Search for the cell housing the specified text and yield its (x, y) center coordinate. 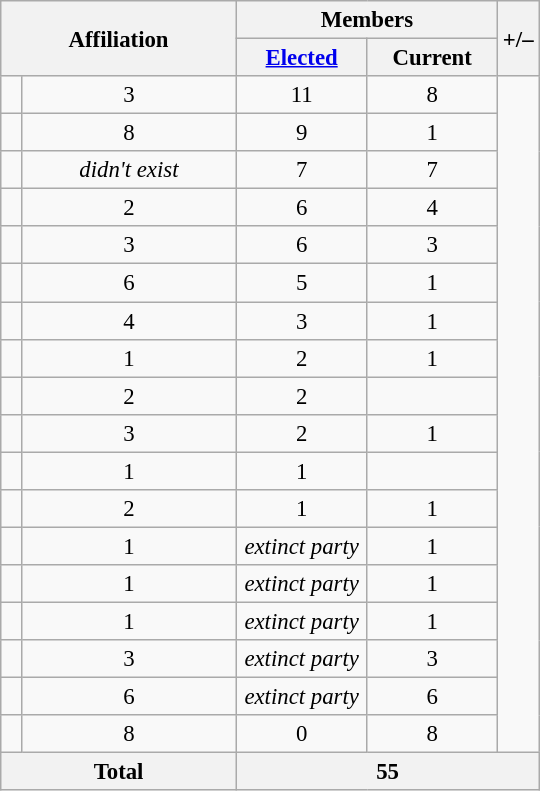
Affiliation (119, 38)
Total (119, 772)
11 (302, 95)
Members (366, 20)
didn't exist (128, 170)
0 (302, 734)
Elected (302, 58)
Current (432, 58)
+/– (518, 38)
5 (302, 283)
9 (302, 133)
55 (387, 772)
